From the cell containing the given text, extract its center point as (X, Y) coordinate. 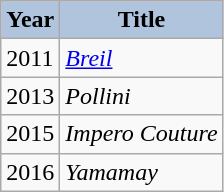
Impero Couture (142, 134)
Title (142, 20)
Breil (142, 58)
2013 (30, 96)
Yamamay (142, 172)
2015 (30, 134)
Year (30, 20)
2011 (30, 58)
Pollini (142, 96)
2016 (30, 172)
